Provide the (x, y) coordinate of the cell's center where the given text is located.  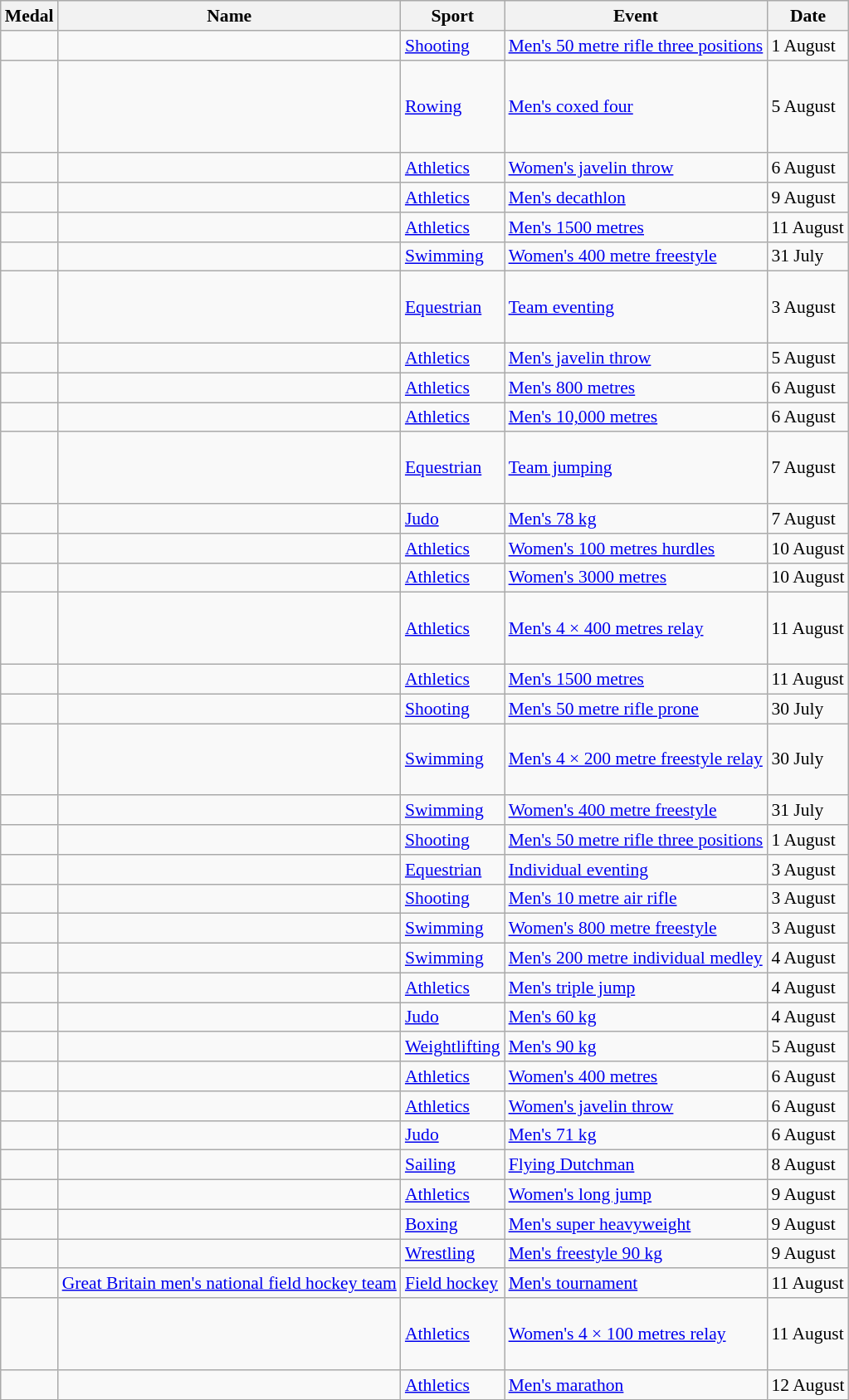
Men's decathlon (636, 198)
Women's 100 metres hurdles (636, 549)
Rowing (453, 106)
Men's coxed four (636, 106)
Women's 800 metre freestyle (636, 929)
Date (808, 16)
Men's freestyle 90 kg (636, 1254)
Men's 60 kg (636, 1017)
8 August (808, 1165)
Men's 800 metres (636, 388)
Men's 10 metre air rifle (636, 899)
Men's 4 × 400 metres relay (636, 629)
Men's 200 metre individual medley (636, 959)
Women's 3000 metres (636, 578)
12 August (808, 1385)
Sailing (453, 1165)
Men's triple jump (636, 988)
Women's long jump (636, 1195)
Team jumping (636, 468)
Women's 4 × 100 metres relay (636, 1334)
Men's 78 kg (636, 519)
Men's super heavyweight (636, 1224)
Event (636, 16)
Boxing (453, 1224)
Men's 4 × 200 metre freestyle relay (636, 760)
Men's javelin throw (636, 359)
Great Britain men's national field hockey team (229, 1284)
Men's marathon (636, 1385)
Medal (30, 16)
Men's 50 metre rifle prone (636, 709)
Field hockey (453, 1284)
Men's 71 kg (636, 1135)
Wrestling (453, 1254)
Name (229, 16)
Sport (453, 16)
Team eventing (636, 307)
Individual eventing (636, 870)
Weightlifting (453, 1047)
Men's 90 kg (636, 1047)
Men's 10,000 metres (636, 417)
Flying Dutchman (636, 1165)
Men's tournament (636, 1284)
Women's 400 metres (636, 1076)
